For the text-containing cell, return its midpoint in (x, y) coordinate format. 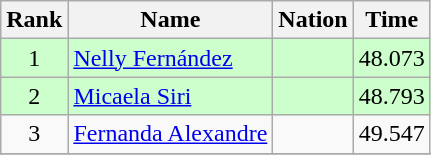
2 (34, 96)
1 (34, 58)
Name (170, 20)
49.547 (392, 134)
Nation (313, 20)
Nelly Fernández (170, 58)
3 (34, 134)
Rank (34, 20)
48.793 (392, 96)
48.073 (392, 58)
Time (392, 20)
Fernanda Alexandre (170, 134)
Micaela Siri (170, 96)
